Capture the cell that displays the provided text and extract its (x, y) central coordinate. 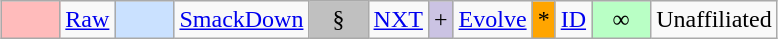
* (544, 20)
SmackDown (242, 20)
NXT (398, 20)
Raw (88, 20)
Unaffiliated (714, 20)
ID (573, 20)
∞ (622, 20)
+ (440, 20)
§ (338, 20)
Evolve (492, 20)
